Search for the cell housing the specified text and yield its (x, y) center coordinate. 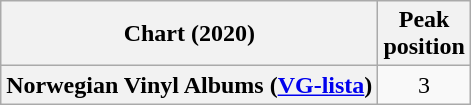
3 (424, 85)
Chart (2020) (190, 34)
Peakposition (424, 34)
Norwegian Vinyl Albums (VG-lista) (190, 85)
